Capture the cell that displays the provided text and extract its [X, Y] central coordinate. 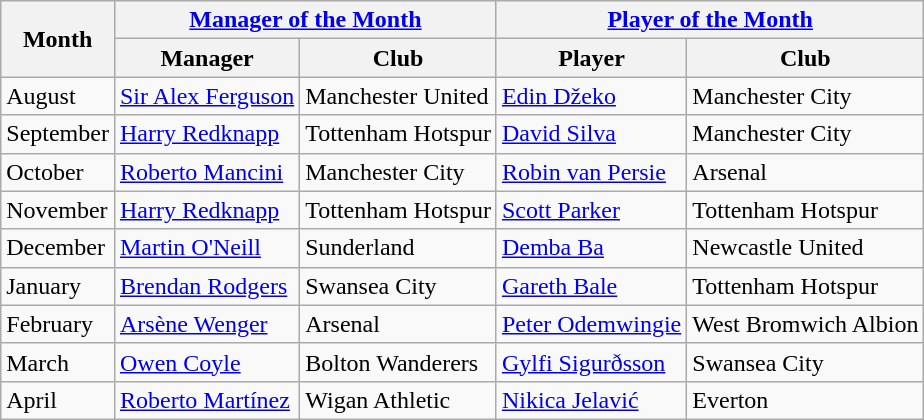
Robin van Persie [591, 172]
March [58, 362]
Peter Odemwingie [591, 324]
February [58, 324]
Gylfi Sigurðsson [591, 362]
August [58, 96]
Manchester United [398, 96]
Owen Coyle [206, 362]
Sir Alex Ferguson [206, 96]
Wigan Athletic [398, 400]
Demba Ba [591, 248]
September [58, 134]
Gareth Bale [591, 286]
Nikica Jelavić [591, 400]
Player [591, 58]
Bolton Wanderers [398, 362]
Sunderland [398, 248]
Edin Džeko [591, 96]
January [58, 286]
November [58, 210]
Roberto Martínez [206, 400]
Newcastle United [806, 248]
Manager of the Month [305, 20]
Manager [206, 58]
Player of the Month [710, 20]
Roberto Mancini [206, 172]
Everton [806, 400]
December [58, 248]
October [58, 172]
Martin O'Neill [206, 248]
David Silva [591, 134]
Month [58, 39]
April [58, 400]
Brendan Rodgers [206, 286]
West Bromwich Albion [806, 324]
Scott Parker [591, 210]
Arsène Wenger [206, 324]
